From the cell containing the given text, extract its center point as [x, y] coordinate. 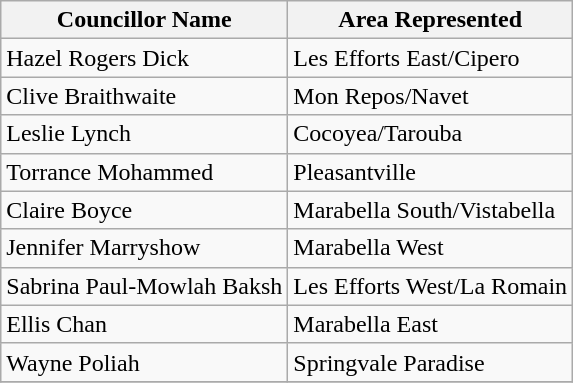
Springvale Paradise [430, 362]
Marabella East [430, 324]
Cocoyea/Tarouba [430, 134]
Sabrina Paul-Mowlah Baksh [144, 286]
Area Represented [430, 20]
Les Efforts East/Cipero [430, 58]
Les Efforts West/La Romain [430, 286]
Torrance Mohammed [144, 172]
Clive Braithwaite [144, 96]
Marabella West [430, 248]
Ellis Chan [144, 324]
Wayne Poliah [144, 362]
Jennifer Marryshow [144, 248]
Hazel Rogers Dick [144, 58]
Claire Boyce [144, 210]
Marabella South/Vistabella [430, 210]
Mon Repos/Navet [430, 96]
Pleasantville [430, 172]
Leslie Lynch [144, 134]
Councillor Name [144, 20]
